Extract the (x, y) coordinate from the center of the cell holding the provided text.  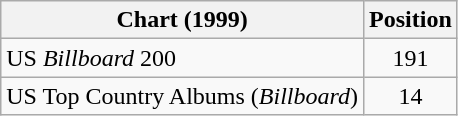
Chart (1999) (182, 20)
US Top Country Albums (Billboard) (182, 96)
Position (411, 20)
191 (411, 58)
US Billboard 200 (182, 58)
14 (411, 96)
